Pinpoint the cell where the given text exists, returning its (x, y) midpoint coordinate. 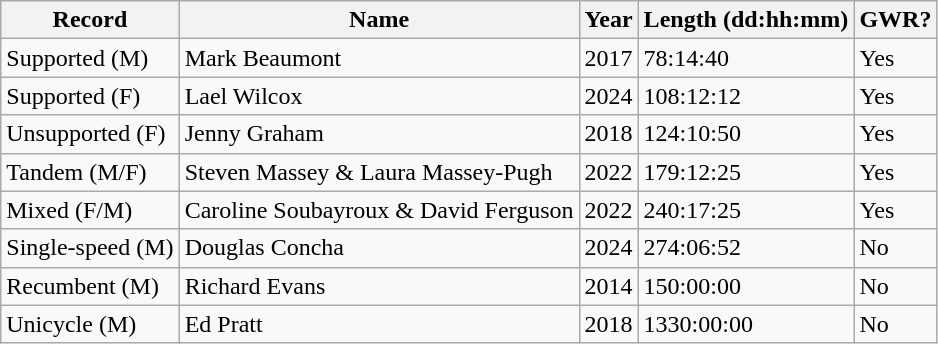
Mixed (F/M) (90, 210)
179:12:25 (746, 172)
Jenny Graham (379, 134)
Ed Pratt (379, 324)
Steven Massey & Laura Massey-Pugh (379, 172)
GWR? (896, 20)
Record (90, 20)
Caroline Soubayroux & David Ferguson (379, 210)
240:17:25 (746, 210)
Single-speed (M) (90, 248)
78:14:40 (746, 58)
108:12:12 (746, 96)
274:06:52 (746, 248)
Year (608, 20)
124:10:50 (746, 134)
2017 (608, 58)
Unsupported (F) (90, 134)
Length (dd:hh:mm) (746, 20)
Supported (F) (90, 96)
Douglas Concha (379, 248)
1330:00:00 (746, 324)
Unicycle (M) (90, 324)
Tandem (M/F) (90, 172)
Richard Evans (379, 286)
Supported (M) (90, 58)
150:00:00 (746, 286)
Recumbent (M) (90, 286)
Lael Wilcox (379, 96)
2014 (608, 286)
Name (379, 20)
Mark Beaumont (379, 58)
